Return the (x, y) coordinate for the center point of the cell that contains the specified text.  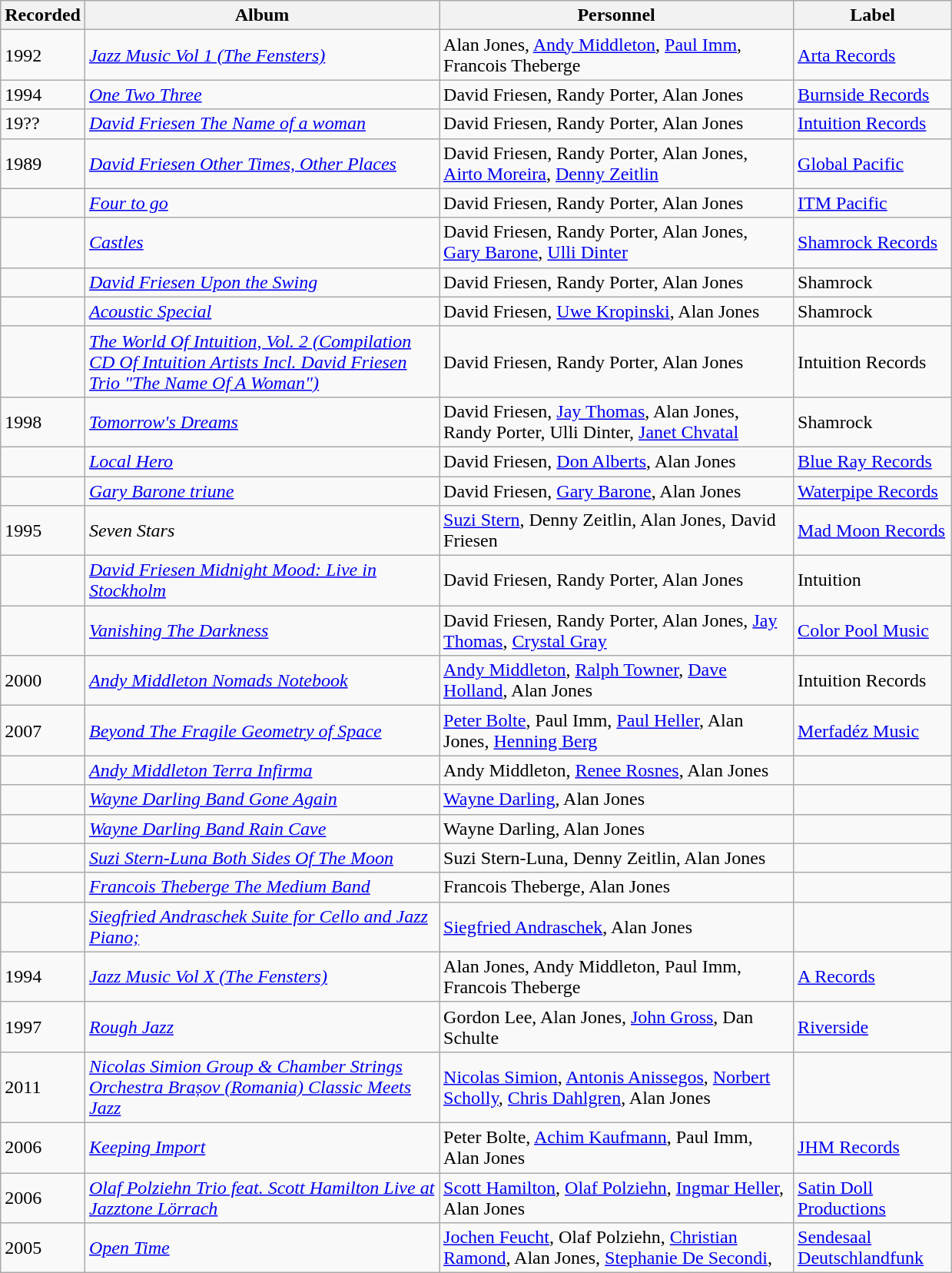
Personnel (616, 15)
Burnside Records (873, 95)
Color Pool Music (873, 630)
Waterpipe Records (873, 491)
Gary Barone triune (261, 491)
Wayne Darling Band Gone Again (261, 799)
Francois Theberge The Medium Band (261, 887)
David Friesen, Randy Porter, Alan Jones, Jay Thomas, Crystal Gray (616, 630)
David Friesen, Randy Porter, Alan Jones, Airto Moreira, Denny Zeitlin (616, 163)
One Two Three (261, 95)
Andy Middleton, Ralph Towner, Dave Holland, Alan Jones (616, 681)
2011 (43, 1087)
Andy Middleton Terra Infirma (261, 770)
Suzi Stern, Denny Zeitlin, Alan Jones, David Friesen (616, 530)
Blue Ray Records (873, 461)
Intuition (873, 581)
Rough Jazz (261, 1027)
Suzi Stern-Luna, Denny Zeitlin, Alan Jones (616, 858)
Satin Doll Productions (873, 1198)
Suzi Stern-Luna Both Sides Of The Moon (261, 858)
1998 (43, 421)
Andy Middleton Nomads Notebook (261, 681)
Jochen Feucht, Olaf Polziehn, Christian Ramond, Alan Jones, Stephanie De Secondi, (616, 1248)
Beyond The Fragile Geometry of Space (261, 730)
Peter Bolte, Achim Kaufmann, Paul Imm, Alan Jones (616, 1147)
Vanishing The Darkness (261, 630)
Riverside (873, 1027)
Nicolas Simion Group & Chamber Strings Orchestra Brașov (Romania) Classic Meets Jazz (261, 1087)
Sendesaal Deutschlandfunk (873, 1248)
A Records (873, 976)
Four to go (261, 203)
1995 (43, 530)
David Friesen, Uwe Kropinski, Alan Jones (616, 311)
Scott Hamilton, Olaf Polziehn, Ingmar Heller, Alan Jones (616, 1198)
Global Pacific (873, 163)
Seven Stars (261, 530)
Siegfried Andraschek, Alan Jones (616, 927)
Tomorrow's Dreams (261, 421)
David Friesen, Gary Barone, Alan Jones (616, 491)
Siegfried Andraschek Suite for Cello and Jazz Piano; (261, 927)
Mad Moon Records (873, 530)
Shamrock Records (873, 243)
David Friesen, Jay Thomas, Alan Jones, Randy Porter, Ulli Dinter, Janet Chvatal (616, 421)
David Friesen Other Times, Other Places (261, 163)
David Friesen The Name of a woman (261, 124)
Andy Middleton, Renee Rosnes, Alan Jones (616, 770)
David Friesen, Don Alberts, Alan Jones (616, 461)
Castles (261, 243)
2007 (43, 730)
Merfadéz Music (873, 730)
Open Time (261, 1248)
The World Of Intuition, Vol. 2 (Compilation CD Of Intuition Artists Incl. David Friesen Trio "The Name Of A Woman") (261, 361)
2005 (43, 1248)
JHM Records (873, 1147)
Local Hero (261, 461)
Arta Records (873, 55)
Nicolas Simion, Antonis Anissegos, Norbert Scholly, Chris Dahlgren, Alan Jones (616, 1087)
Keeping Import (261, 1147)
David Friesen Upon the Swing (261, 282)
Acoustic Special (261, 311)
Francois Theberge, Alan Jones (616, 887)
2000 (43, 681)
Album (261, 15)
1992 (43, 55)
1989 (43, 163)
David Friesen, Randy Porter, Alan Jones, Gary Barone, Ulli Dinter (616, 243)
Label (873, 15)
David Friesen Midnight Mood: Live in Stockholm (261, 581)
Peter Bolte, Paul Imm, Paul Heller, Alan Jones, Henning Berg (616, 730)
ITM Pacific (873, 203)
19?? (43, 124)
Recorded (43, 15)
Olaf Polziehn Trio feat. Scott Hamilton Live at Jazztone Lörrach (261, 1198)
Wayne Darling Band Rain Cave (261, 829)
Jazz Music Vol 1 (The Fensters) (261, 55)
Jazz Music Vol X (The Fensters) (261, 976)
1997 (43, 1027)
Gordon Lee, Alan Jones, John Gross, Dan Schulte (616, 1027)
